Return (X, Y) of the center of cell containing provided text 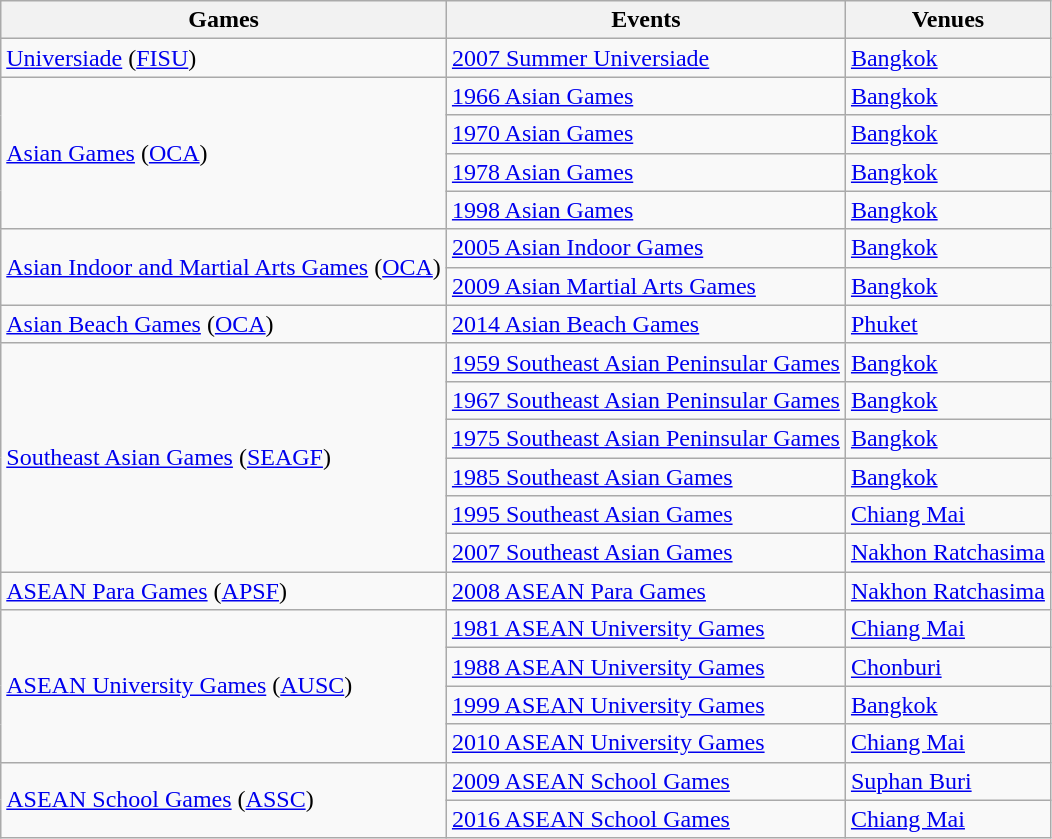
2009 ASEAN School Games (646, 781)
2009 Asian Martial Arts Games (646, 286)
ASEAN Para Games (APSF) (224, 591)
Games (224, 20)
Suphan Buri (948, 781)
Asian Games (OCA) (224, 153)
Chonburi (948, 667)
ASEAN University Games (AUSC) (224, 686)
1978 Asian Games (646, 172)
2005 Asian Indoor Games (646, 248)
Events (646, 20)
2016 ASEAN School Games (646, 819)
1985 Southeast Asian Games (646, 477)
1975 Southeast Asian Peninsular Games (646, 438)
1966 Asian Games (646, 96)
Southeast Asian Games (SEAGF) (224, 457)
2007 Southeast Asian Games (646, 553)
Venues (948, 20)
Phuket (948, 324)
Asian Beach Games (OCA) (224, 324)
2008 ASEAN Para Games (646, 591)
1995 Southeast Asian Games (646, 515)
1998 Asian Games (646, 210)
2007 Summer Universiade (646, 58)
1981 ASEAN University Games (646, 629)
2010 ASEAN University Games (646, 743)
1970 Asian Games (646, 134)
Asian Indoor and Martial Arts Games (OCA) (224, 267)
2014 Asian Beach Games (646, 324)
ASEAN School Games (ASSC) (224, 800)
1959 Southeast Asian Peninsular Games (646, 362)
1988 ASEAN University Games (646, 667)
1967 Southeast Asian Peninsular Games (646, 400)
1999 ASEAN University Games (646, 705)
Universiade (FISU) (224, 58)
